Extract the (x, y) coordinate from the center of the cell holding the provided text.  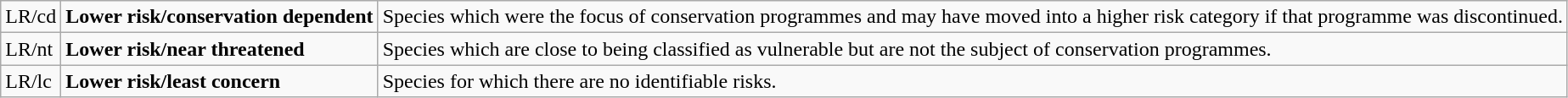
Lower risk/conservation dependent (219, 17)
Lower risk/least concern (219, 81)
LR/cd (31, 17)
Species which are close to being classified as vulnerable but are not the subject of conservation programmes. (973, 49)
Lower risk/near threatened (219, 49)
LR/lc (31, 81)
Species for which there are no identifiable risks. (973, 81)
Species which were the focus of conservation programmes and may have moved into a higher risk category if that programme was discontinued. (973, 17)
LR/nt (31, 49)
